Pinpoint the cell where the given text exists, returning its (x, y) midpoint coordinate. 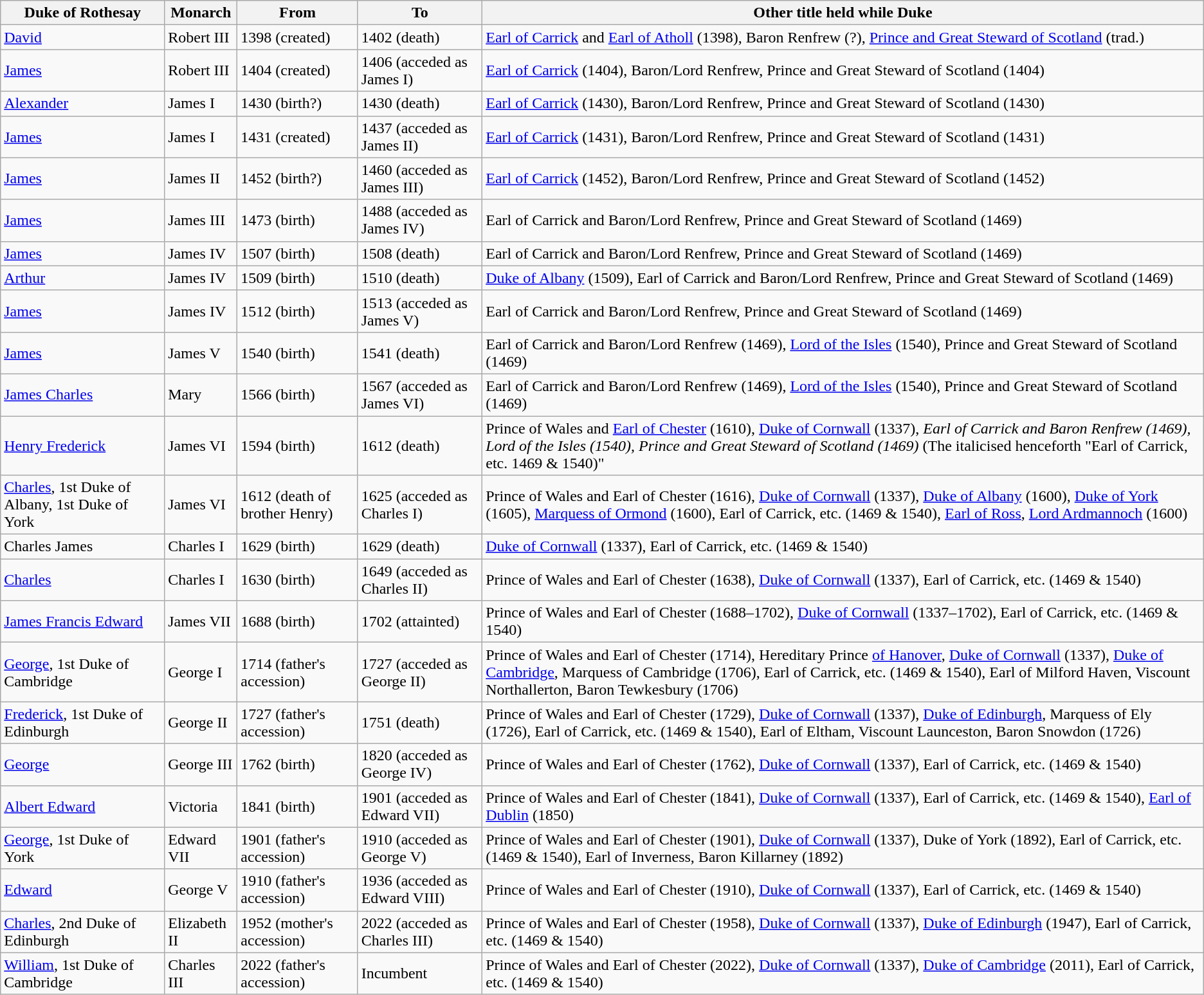
James VII (201, 621)
1430 (birth?) (297, 104)
1952 (mother's accession) (297, 931)
1513 (acceded as James V) (420, 311)
1510 (death) (420, 278)
Prince of Wales and Earl of Chester (1841), Duke of Cornwall (1337), Earl of Carrick, etc. (1469 & 1540), Earl of Dublin (1850) (843, 807)
1751 (death) (420, 723)
1841 (birth) (297, 807)
1612 (death of brother Henry) (297, 505)
1594 (birth) (297, 445)
Prince of Wales and Earl of Chester (2022), Duke of Cornwall (1337), Duke of Cambridge (2011), Earl of Carrick, etc. (1469 & 1540) (843, 974)
1540 (birth) (297, 352)
Prince of Wales and Earl of Chester (1958), Duke of Cornwall (1337), Duke of Edinburgh (1947), Earl of Carrick, etc. (1469 & 1540) (843, 931)
Elizabeth II (201, 931)
1512 (birth) (297, 311)
1901 (acceded as Edward VII) (420, 807)
1507 (birth) (297, 253)
2022 (acceded as Charles III) (420, 931)
Charles James (82, 547)
James V (201, 352)
1910 (acceded as George V) (420, 848)
1629 (death) (420, 547)
1473 (birth) (297, 220)
Alexander (82, 104)
William, 1st Duke of Cambridge (82, 974)
Earl of Carrick (1430), Baron/Lord Renfrew, Prince and Great Steward of Scotland (1430) (843, 104)
David (82, 37)
Prince of Wales and Earl of Chester (1638), Duke of Cornwall (1337), Earl of Carrick, etc. (1469 & 1540) (843, 580)
2022 (father's accession) (297, 974)
Monarch (201, 13)
Prince of Wales and Earl of Chester (1762), Duke of Cornwall (1337), Earl of Carrick, etc. (1469 & 1540) (843, 764)
1460 (acceded as James III) (420, 179)
Prince of Wales and Earl of Chester (1910), Duke of Cornwall (1337), Earl of Carrick, etc. (1469 & 1540) (843, 890)
1762 (birth) (297, 764)
George V (201, 890)
George (82, 764)
Earl of Carrick (1431), Baron/Lord Renfrew, Prince and Great Steward of Scotland (1431) (843, 136)
1402 (death) (420, 37)
1437 (acceded as James II) (420, 136)
1404 (created) (297, 71)
Duke of Cornwall (1337), Earl of Carrick, etc. (1469 & 1540) (843, 547)
1566 (birth) (297, 395)
Earl of Carrick (1452), Baron/Lord Renfrew, Prince and Great Steward of Scotland (1452) (843, 179)
Edward (82, 890)
1910 (father's accession) (297, 890)
George, 1st Duke of York (82, 848)
Henry Frederick (82, 445)
Arthur (82, 278)
Frederick, 1st Duke of Edinburgh (82, 723)
Other title held while Duke (843, 13)
Charles (82, 580)
James II (201, 179)
1702 (attainted) (420, 621)
Earl of Carrick (1404), Baron/Lord Renfrew, Prince and Great Steward of Scotland (1404) (843, 71)
Charles, 1st Duke of Albany, 1st Duke of York (82, 505)
1625 (acceded as Charles I) (420, 505)
Mary (201, 395)
Charles III (201, 974)
1630 (birth) (297, 580)
Duke of Albany (1509), Earl of Carrick and Baron/Lord Renfrew, Prince and Great Steward of Scotland (1469) (843, 278)
James Charles (82, 395)
1406 (acceded as James I) (420, 71)
1431 (created) (297, 136)
1688 (birth) (297, 621)
Prince of Wales and Earl of Chester (1688–1702), Duke of Cornwall (1337–1702), Earl of Carrick, etc. (1469 & 1540) (843, 621)
1508 (death) (420, 253)
1567 (acceded as James VI) (420, 395)
1714 (father's accession) (297, 672)
To (420, 13)
1430 (death) (420, 104)
1727 (acceded as George II) (420, 672)
1936 (acceded as Edward VIII) (420, 890)
Albert Edward (82, 807)
George III (201, 764)
1541 (death) (420, 352)
James III (201, 220)
Edward VII (201, 848)
1901 (father's accession) (297, 848)
1398 (created) (297, 37)
James Francis Edward (82, 621)
From (297, 13)
1488 (acceded as James IV) (420, 220)
Duke of Rothesay (82, 13)
George I (201, 672)
1649 (acceded as Charles II) (420, 580)
1820 (acceded as George IV) (420, 764)
George II (201, 723)
Earl of Carrick and Earl of Atholl (1398), Baron Renfrew (?), Prince and Great Steward of Scotland (trad.) (843, 37)
1509 (birth) (297, 278)
1452 (birth?) (297, 179)
Charles, 2nd Duke of Edinburgh (82, 931)
1612 (death) (420, 445)
1727 (father's accession) (297, 723)
George, 1st Duke of Cambridge (82, 672)
Victoria (201, 807)
Incumbent (420, 974)
1629 (birth) (297, 547)
